Detect which cell encompasses the target text, then output its (x, y) center coordinate. 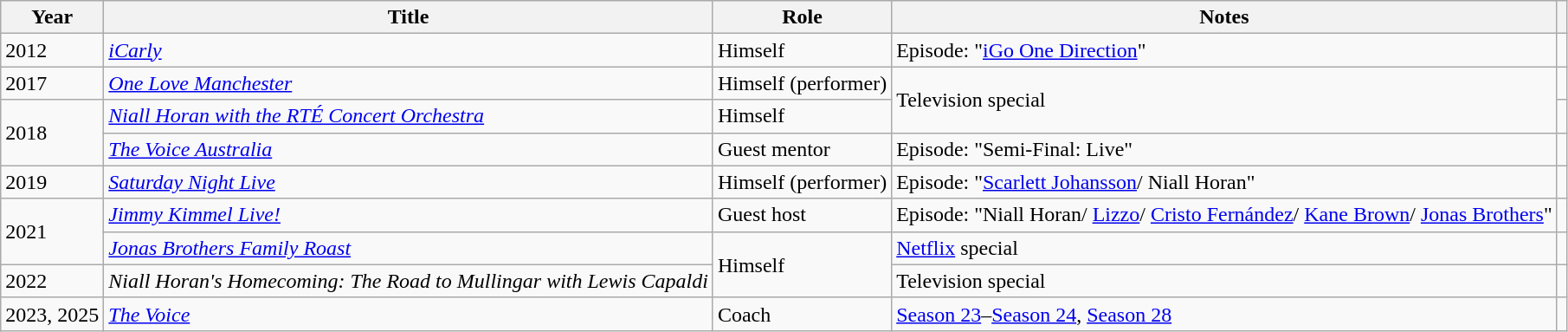
The Voice (409, 314)
The Voice Australia (409, 149)
Role (802, 17)
Niall Horan's Homecoming: The Road to Mullingar with Lewis Capaldi (409, 281)
2022 (52, 281)
Niall Horan with the RTÉ Concert Orchestra (409, 116)
Guest mentor (802, 149)
Guest host (802, 215)
Episode: "Niall Horan/ Lizzo/ Cristo Fernández/ Kane Brown/ Jonas Brothers" (1224, 215)
Year (52, 17)
2021 (52, 231)
Jonas Brothers Family Roast (409, 248)
2023, 2025 (52, 314)
Title (409, 17)
Episode: "Scarlett Johansson/ Niall Horan" (1224, 182)
Netflix special (1224, 248)
Episode: "Semi-Final: Live" (1224, 149)
Episode: "iGo One Direction" (1224, 50)
Saturday Night Live (409, 182)
2019 (52, 182)
Coach (802, 314)
2012 (52, 50)
Notes (1224, 17)
One Love Manchester (409, 83)
2017 (52, 83)
iCarly (409, 50)
2018 (52, 133)
Season 23–Season 24, Season 28 (1224, 314)
Jimmy Kimmel Live! (409, 215)
